Scan for the cell matching the given text and deliver its [x, y] coordinate at center. 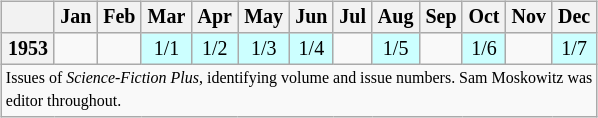
Dec [574, 18]
Jan [76, 18]
1/2 [216, 48]
Sep [440, 18]
May [264, 18]
1953 [28, 48]
Jun [311, 18]
1/3 [264, 48]
Oct [484, 18]
1/7 [574, 48]
Mar [166, 18]
Feb [119, 18]
Apr [216, 18]
1/6 [484, 48]
Jul [352, 18]
1/4 [311, 48]
Issues of Science-Fiction Plus, identifying volume and issue numbers. Sam Moskowitz was editor throughout. [299, 91]
Aug [396, 18]
1/5 [396, 48]
1/1 [166, 48]
Nov [528, 18]
